From the cell containing the given text, extract its center point as (x, y) coordinate. 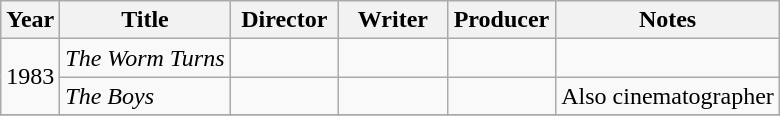
The Worm Turns (145, 58)
Notes (668, 20)
1983 (30, 77)
Producer (502, 20)
The Boys (145, 96)
Writer (394, 20)
Director (284, 20)
Title (145, 20)
Year (30, 20)
Also cinematographer (668, 96)
